Return [x, y] of the center of cell containing provided text 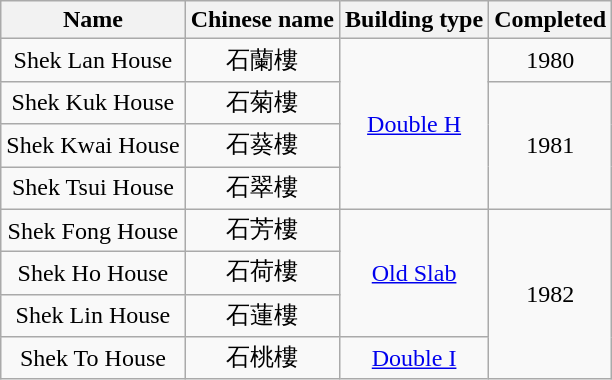
Old Slab [414, 273]
石蓮樓 [262, 316]
Shek Lin House [93, 316]
Shek Tsui House [93, 188]
石葵樓 [262, 146]
Shek To House [93, 358]
石翠樓 [262, 188]
Shek Ho House [93, 274]
Shek Kwai House [93, 146]
1980 [550, 60]
1981 [550, 145]
Double I [414, 358]
1982 [550, 294]
Double H [414, 124]
石菊樓 [262, 102]
Shek Lan House [93, 60]
Building type [414, 20]
石芳樓 [262, 230]
石荷樓 [262, 274]
Name [93, 20]
石桃樓 [262, 358]
Completed [550, 20]
Shek Fong House [93, 230]
Shek Kuk House [93, 102]
Chinese name [262, 20]
石蘭樓 [262, 60]
